Output the (X, Y) coordinate of the center of the cell containing the given text.  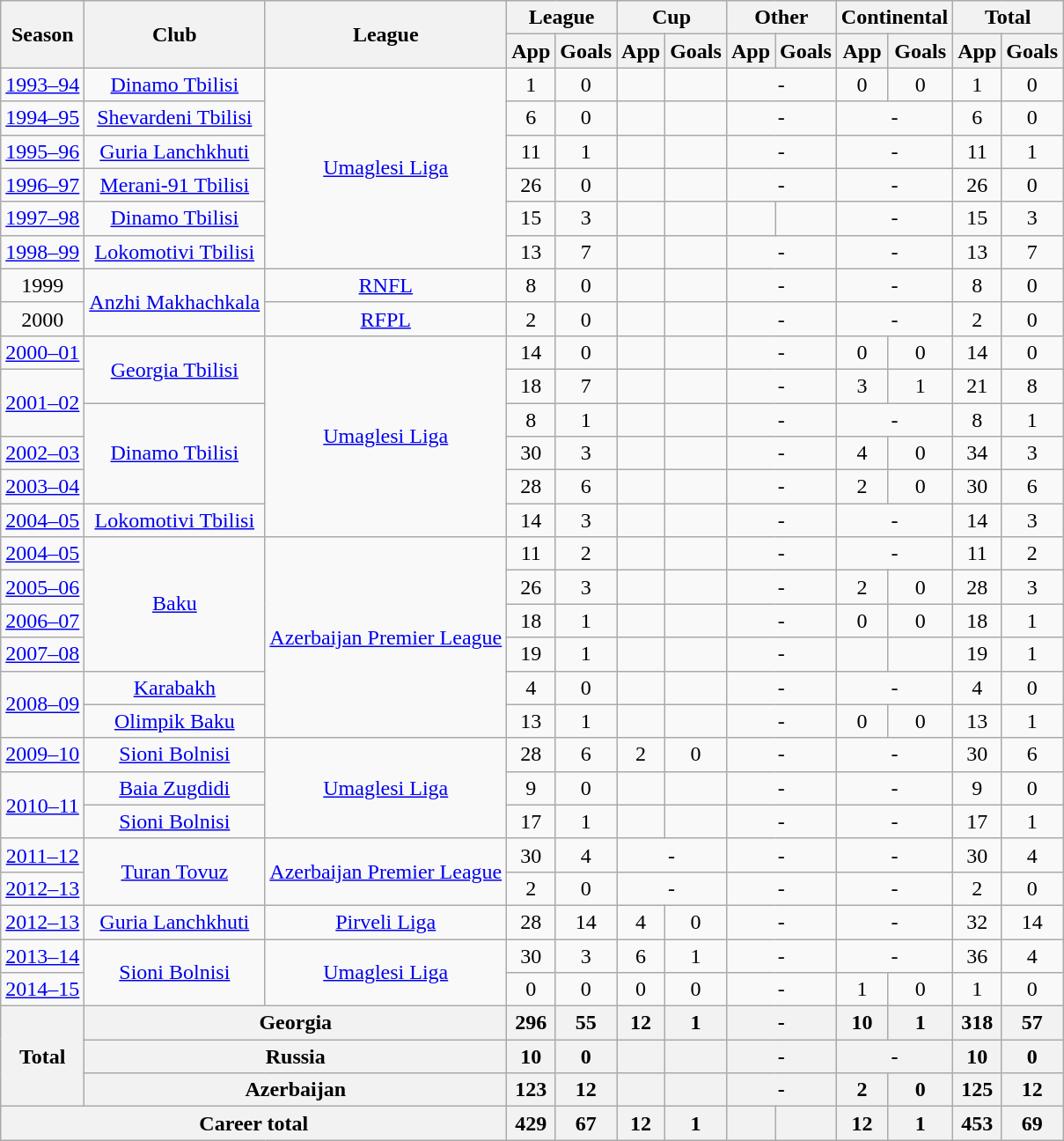
2006–07 (42, 621)
Anzhi Makhachkala (174, 302)
2003–04 (42, 487)
453 (977, 1123)
Other (781, 18)
2002–03 (42, 453)
Pirveli Liga (385, 922)
Georgia Tbilisi (174, 369)
55 (586, 1023)
RFPL (385, 319)
2014–15 (42, 990)
429 (532, 1123)
Baku (174, 604)
Shevardeni Tbilisi (174, 118)
Continental (894, 18)
1995–96 (42, 151)
2013–14 (42, 955)
Baia Zugdidi (174, 788)
36 (977, 955)
1994–95 (42, 118)
57 (1032, 1023)
1998–99 (42, 252)
318 (977, 1023)
2000 (42, 319)
67 (586, 1123)
Russia (296, 1056)
Career total (253, 1123)
2008–09 (42, 704)
Karabakh (174, 688)
Olimpik Baku (174, 721)
Club (174, 34)
69 (1032, 1123)
2011–12 (42, 855)
2001–02 (42, 402)
2010–11 (42, 805)
2000–01 (42, 352)
1997–98 (42, 218)
2009–10 (42, 755)
34 (977, 453)
125 (977, 1090)
1993–94 (42, 85)
296 (532, 1023)
Azerbaijan (296, 1090)
1999 (42, 285)
32 (977, 922)
Season (42, 34)
Turan Tovuz (174, 872)
2005–06 (42, 587)
Merani-91 Tbilisi (174, 185)
Cup (672, 18)
123 (532, 1090)
Georgia (296, 1023)
2007–08 (42, 654)
RNFL (385, 285)
1996–97 (42, 185)
21 (977, 386)
